Output the [X, Y] coordinate of the center of the cell containing the given text.  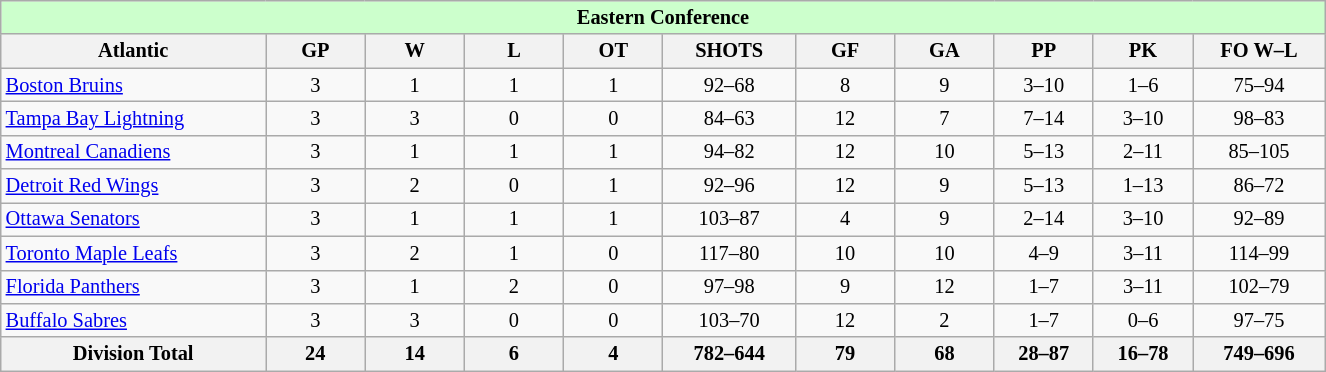
103–70 [729, 320]
7 [944, 118]
14 [414, 354]
85–105 [1260, 152]
8 [844, 85]
68 [944, 354]
782–644 [729, 354]
PK [1142, 51]
GA [944, 51]
24 [316, 354]
FO W–L [1260, 51]
PP [1044, 51]
2–14 [1044, 219]
Ottawa Senators [134, 219]
102–79 [1260, 287]
SHOTS [729, 51]
16–78 [1142, 354]
94–82 [729, 152]
92–68 [729, 85]
Montreal Canadiens [134, 152]
2–11 [1142, 152]
103–87 [729, 219]
117–80 [729, 253]
Eastern Conference [663, 17]
92–89 [1260, 219]
Buffalo Sabres [134, 320]
28–87 [1044, 354]
1–6 [1142, 85]
Atlantic [134, 51]
Boston Bruins [134, 85]
Toronto Maple Leafs [134, 253]
1–13 [1142, 186]
97–75 [1260, 320]
Florida Panthers [134, 287]
98–83 [1260, 118]
GP [316, 51]
Detroit Red Wings [134, 186]
Tampa Bay Lightning [134, 118]
86–72 [1260, 186]
GF [844, 51]
Division Total [134, 354]
L [514, 51]
114–99 [1260, 253]
W [414, 51]
7–14 [1044, 118]
92–96 [729, 186]
0–6 [1142, 320]
79 [844, 354]
6 [514, 354]
749–696 [1260, 354]
97–98 [729, 287]
4–9 [1044, 253]
75–94 [1260, 85]
84–63 [729, 118]
OT [614, 51]
